Search for the cell housing the specified text and yield its [x, y] center coordinate. 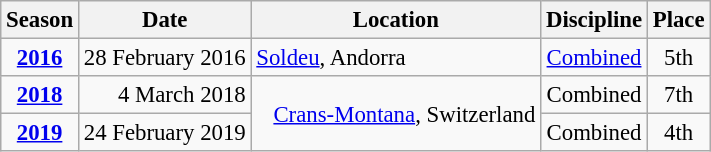
4th [678, 133]
28 February 2016 [164, 58]
Date [164, 20]
Crans-Montana, Switzerland [396, 114]
4 March 2018 [164, 95]
7th [678, 95]
2018 [40, 95]
Season [40, 20]
5th [678, 58]
Discipline [594, 20]
Location [396, 20]
Soldeu, Andorra [396, 58]
2019 [40, 133]
Place [678, 20]
24 February 2019 [164, 133]
2016 [40, 58]
